Extract the [x, y] coordinate from the center of the cell holding the provided text.  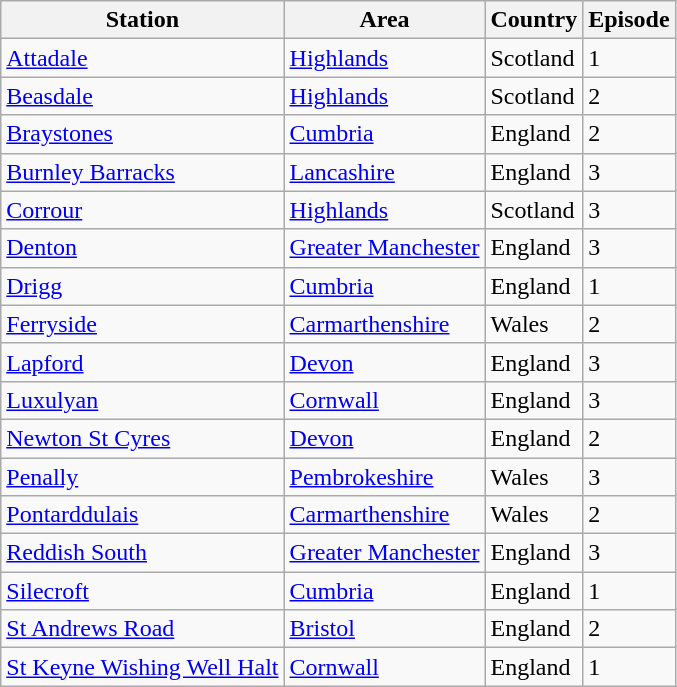
Country [534, 20]
Ferryside [142, 324]
Luxulyan [142, 400]
Burnley Barracks [142, 172]
Penally [142, 477]
Bristol [384, 629]
Silecroft [142, 591]
Lancashire [384, 172]
Newton St Cyres [142, 438]
Episode [629, 20]
Pembrokeshire [384, 477]
Attadale [142, 58]
St Andrews Road [142, 629]
St Keyne Wishing Well Halt [142, 667]
Reddish South [142, 553]
Lapford [142, 362]
Pontarddulais [142, 515]
Station [142, 20]
Area [384, 20]
Beasdale [142, 96]
Braystones [142, 134]
Corrour [142, 210]
Denton [142, 248]
Drigg [142, 286]
